Provide the [X, Y] coordinate of the cell's center where the given text is located.  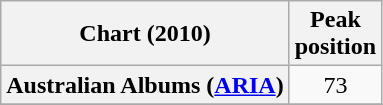
Chart (2010) [145, 34]
73 [335, 85]
Australian Albums (ARIA) [145, 85]
Peak position [335, 34]
